Identify which cell holds the provided text, then report its (x, y) central coordinate. 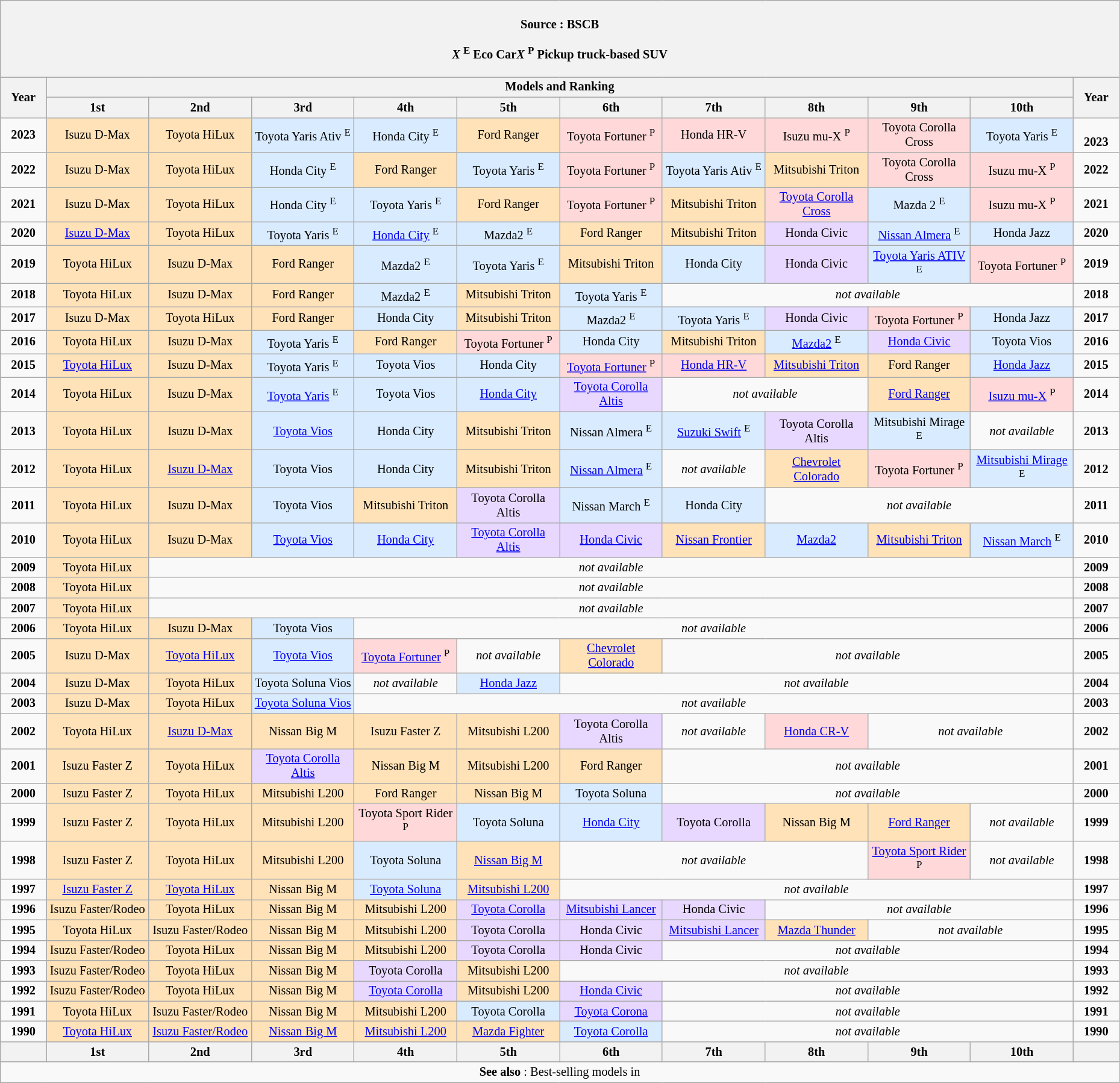
See also : Best-selling models in (560, 1072)
Toyota Corona (611, 1011)
Mazda Fighter (508, 1032)
Mazda2 (816, 540)
Models and Ranking (559, 87)
Honda CR-V (816, 731)
Mazda 2 E (919, 204)
Suzuki Swift E (713, 432)
Mazda Thunder (816, 931)
Toyota Yaris ATIV E (919, 264)
Source : BSCB X E Eco CarX P Pickup truck-based SUV (560, 39)
Nissan Frontier (713, 540)
